Pinpoint the cell where the given text exists, returning its [X, Y] midpoint coordinate. 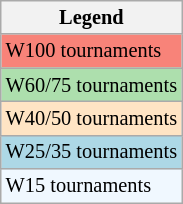
Legend [92, 17]
W15 tournaments [92, 186]
W60/75 tournaments [92, 85]
W25/35 tournaments [92, 152]
W40/50 tournaments [92, 118]
W100 tournaments [92, 51]
